Identify which cell holds the provided text, then report its (X, Y) central coordinate. 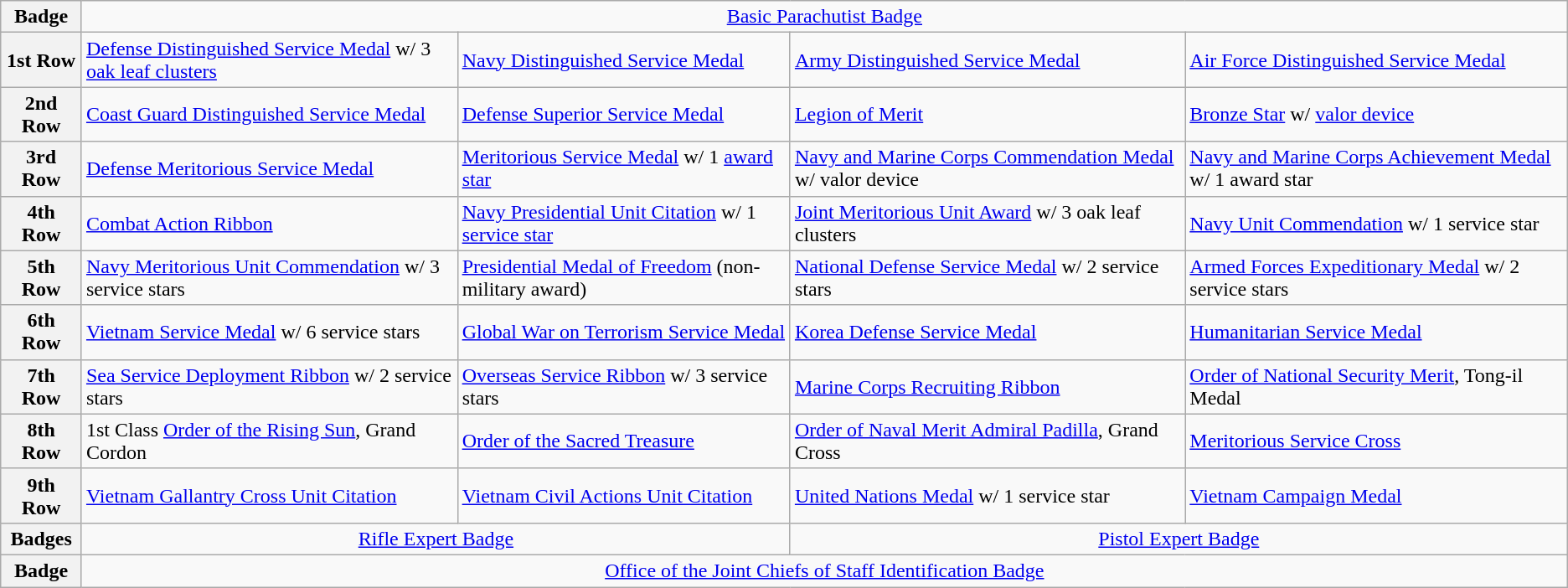
Rifle Expert Badge (436, 539)
Armed Forces Expeditionary Medal w/ 2 service stars (1376, 278)
Defense Superior Service Medal (623, 114)
Army Distinguished Service Medal (987, 60)
1st Row (42, 60)
5th Row (42, 278)
Navy Distinguished Service Medal (623, 60)
Coast Guard Distinguished Service Medal (270, 114)
6th Row (42, 332)
Humanitarian Service Medal (1376, 332)
Pistol Expert Badge (1179, 539)
Vietnam Gallantry Cross Unit Citation (270, 496)
Meritorious Service Cross (1376, 441)
Sea Service Deployment Ribbon w/ 2 service stars (270, 387)
National Defense Service Medal w/ 2 service stars (987, 278)
Navy Unit Commendation w/ 1 service star (1376, 223)
7th Row (42, 387)
Vietnam Civil Actions Unit Citation (623, 496)
Defense Meritorious Service Medal (270, 169)
Navy and Marine Corps Commendation Medal w/ valor device (987, 169)
1st Class Order of the Rising Sun, Grand Cordon (270, 441)
Order of National Security Merit, Tong-il Medal (1376, 387)
Presidential Medal of Freedom (non-military award) (623, 278)
Overseas Service Ribbon w/ 3 service stars (623, 387)
Combat Action Ribbon (270, 223)
Meritorious Service Medal w/ 1 award star (623, 169)
Marine Corps Recruiting Ribbon (987, 387)
Vietnam Campaign Medal (1376, 496)
Navy Presidential Unit Citation w/ 1 service star (623, 223)
8th Row (42, 441)
Vietnam Service Medal w/ 6 service stars (270, 332)
Joint Meritorious Unit Award w/ 3 oak leaf clusters (987, 223)
Korea Defense Service Medal (987, 332)
3rd Row (42, 169)
Order of Naval Merit Admiral Padilla, Grand Cross (987, 441)
Global War on Terrorism Service Medal (623, 332)
Badges (42, 539)
9th Row (42, 496)
Order of the Sacred Treasure (623, 441)
Office of the Joint Chiefs of Staff Identification Badge (824, 570)
Basic Parachutist Badge (824, 17)
Legion of Merit (987, 114)
Navy Meritorious Unit Commendation w/ 3 service stars (270, 278)
Bronze Star w/ valor device (1376, 114)
Defense Distinguished Service Medal w/ 3 oak leaf clusters (270, 60)
United Nations Medal w/ 1 service star (987, 496)
Navy and Marine Corps Achievement Medal w/ 1 award star (1376, 169)
Air Force Distinguished Service Medal (1376, 60)
4th Row (42, 223)
2nd Row (42, 114)
